Scan for the cell matching the given text and deliver its (x, y) coordinate at center. 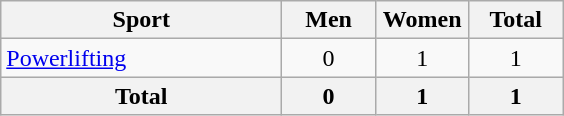
Powerlifting (142, 58)
Men (329, 20)
Women (422, 20)
Sport (142, 20)
